Scan for the cell matching the given text and deliver its (X, Y) coordinate at center. 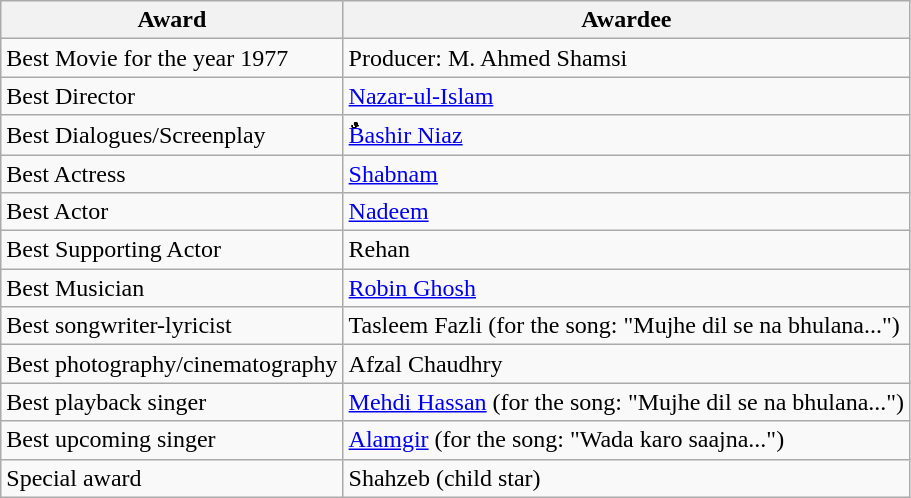
Award (172, 20)
Best Dialogues/Screenplay (172, 135)
Shahzeb (child star) (626, 478)
Best Actress (172, 173)
Best photography/cinematography (172, 364)
Best Supporting Actor (172, 250)
Special award (172, 478)
Alamgir (for the song: "Wada karo saajna...") (626, 440)
Robin Ghosh (626, 288)
Best playback singer (172, 402)
Best upcoming singer (172, 440)
Best songwriter-lyricist (172, 326)
Best Movie for the year 1977 (172, 58)
Producer: M. Ahmed Shamsi (626, 58)
Awardee (626, 20)
Nazar-ul-Islam (626, 96)
Nadeem (626, 212)
Afzal Chaudhry (626, 364)
Best Director (172, 96)
Best Musician (172, 288)
Rehan (626, 250)
Shabnam (626, 173)
ٌٌٌٌBashir Niaz (626, 135)
Best Actor (172, 212)
Mehdi Hassan (for the song: "Mujhe dil se na bhulana...") (626, 402)
Tasleem Fazli (for the song: "Mujhe dil se na bhulana...") (626, 326)
